Identify which cell holds the provided text, then report its [X, Y] central coordinate. 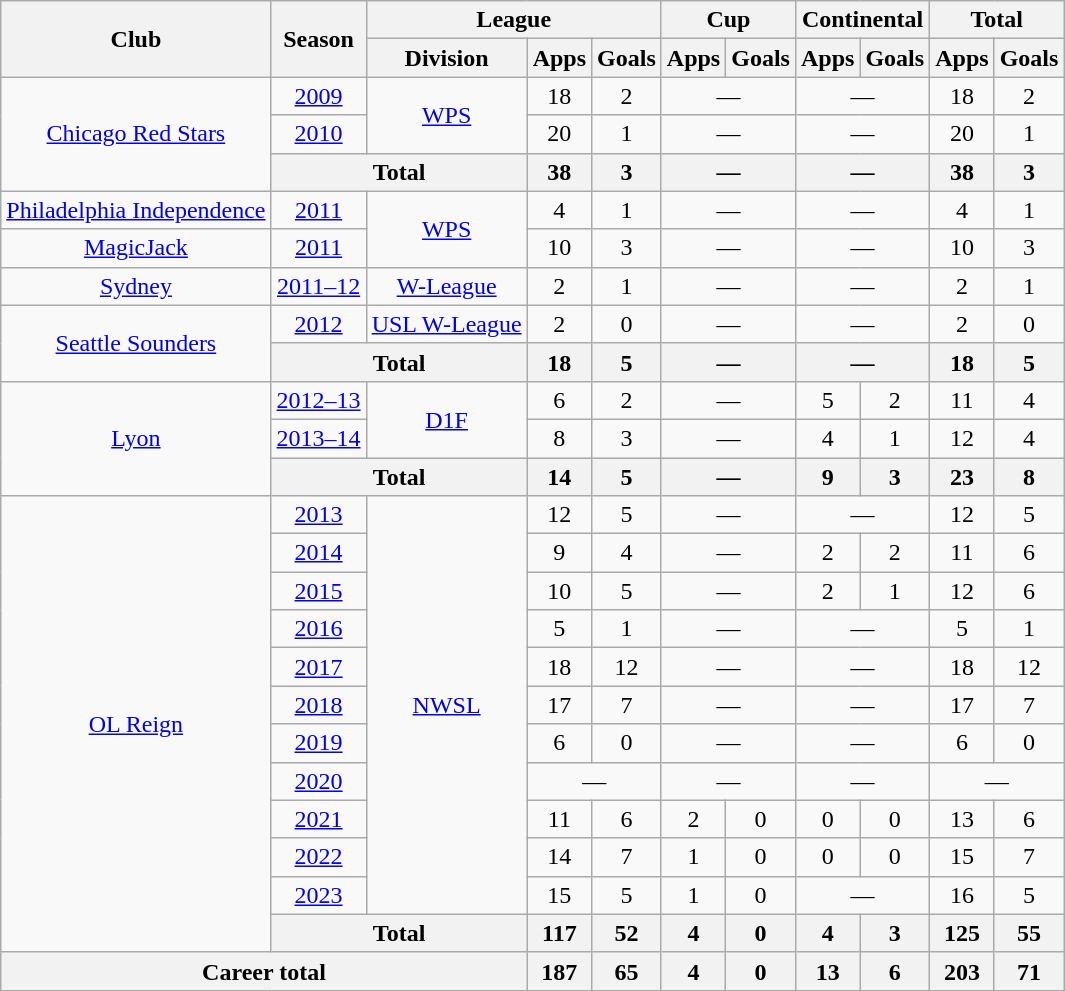
2009 [318, 96]
Club [136, 39]
65 [627, 971]
D1F [446, 419]
203 [962, 971]
NWSL [446, 706]
Chicago Red Stars [136, 134]
Division [446, 58]
OL Reign [136, 724]
2014 [318, 553]
2022 [318, 857]
2012 [318, 324]
52 [627, 933]
2019 [318, 743]
Continental [862, 20]
2021 [318, 819]
W-League [446, 286]
Philadelphia Independence [136, 210]
Cup [728, 20]
2017 [318, 667]
Season [318, 39]
MagicJack [136, 248]
2020 [318, 781]
2015 [318, 591]
125 [962, 933]
117 [559, 933]
16 [962, 895]
2013–14 [318, 438]
2011–12 [318, 286]
2010 [318, 134]
55 [1029, 933]
Seattle Sounders [136, 343]
Lyon [136, 438]
2012–13 [318, 400]
23 [962, 477]
71 [1029, 971]
2023 [318, 895]
USL W-League [446, 324]
187 [559, 971]
League [514, 20]
2013 [318, 515]
Career total [264, 971]
2018 [318, 705]
Sydney [136, 286]
2016 [318, 629]
